Provide the [x, y] coordinate of the cell's center where the given text is located.  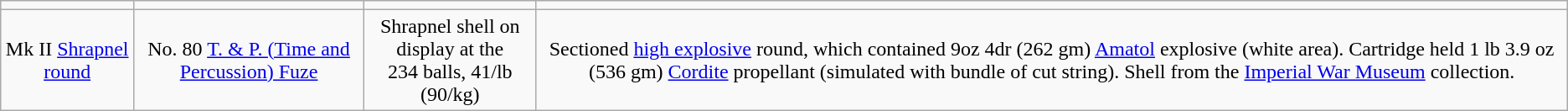
No. 80 T. & P. (Time and Percussion) Fuze [250, 61]
Shrapnel shell on display at the 234 balls, 41/lb (90/kg) [451, 61]
Mk II Shrapnel round [67, 61]
